Output the [X, Y] coordinate of the center of the cell containing the given text.  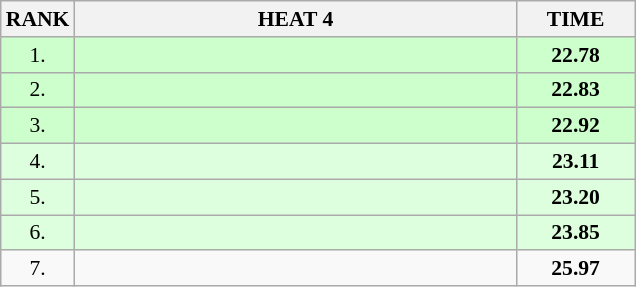
22.92 [576, 126]
22.83 [576, 90]
7. [38, 269]
4. [38, 162]
22.78 [576, 55]
3. [38, 126]
TIME [576, 19]
HEAT 4 [295, 19]
1. [38, 55]
2. [38, 90]
23.20 [576, 197]
RANK [38, 19]
23.85 [576, 233]
6. [38, 233]
25.97 [576, 269]
23.11 [576, 162]
5. [38, 197]
